From the cell containing the given text, extract its center point as (X, Y) coordinate. 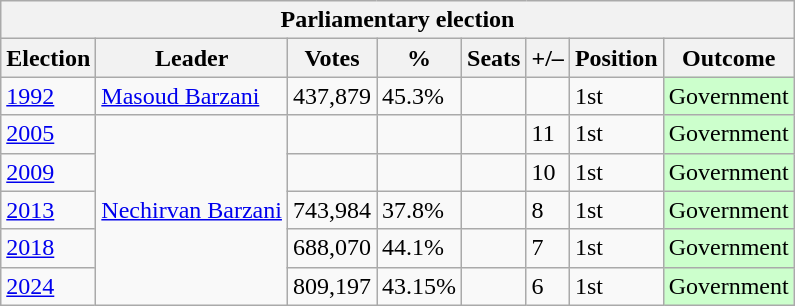
2024 (48, 286)
Nechirvan Barzani (192, 210)
Leader (192, 58)
% (420, 58)
+/– (548, 58)
6 (548, 286)
10 (548, 172)
2013 (48, 210)
43.15% (420, 286)
437,879 (332, 96)
7 (548, 248)
Parliamentary election (398, 20)
Votes (332, 58)
Seats (494, 58)
688,070 (332, 248)
37.8% (420, 210)
2018 (48, 248)
44.1% (420, 248)
45.3% (420, 96)
Election (48, 58)
Position (616, 58)
809,197 (332, 286)
Masoud Barzani (192, 96)
8 (548, 210)
743,984 (332, 210)
2005 (48, 134)
Outcome (728, 58)
11 (548, 134)
2009 (48, 172)
1992 (48, 96)
